From the cell containing the given text, extract its center point as (X, Y) coordinate. 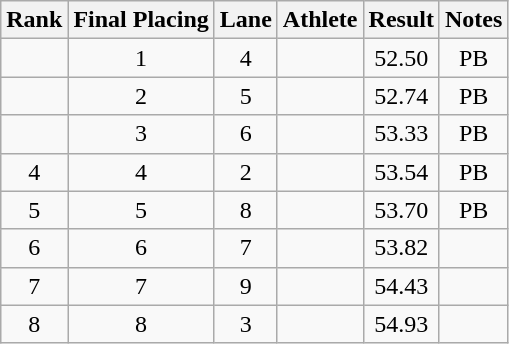
53.54 (401, 172)
52.50 (401, 58)
53.33 (401, 134)
Lane (246, 20)
54.43 (401, 286)
53.70 (401, 210)
52.74 (401, 96)
53.82 (401, 248)
Rank (34, 20)
Athlete (320, 20)
54.93 (401, 324)
9 (246, 286)
Final Placing (141, 20)
1 (141, 58)
Result (401, 20)
Notes (473, 20)
